Extract the [x, y] coordinate from the center of the cell holding the provided text.  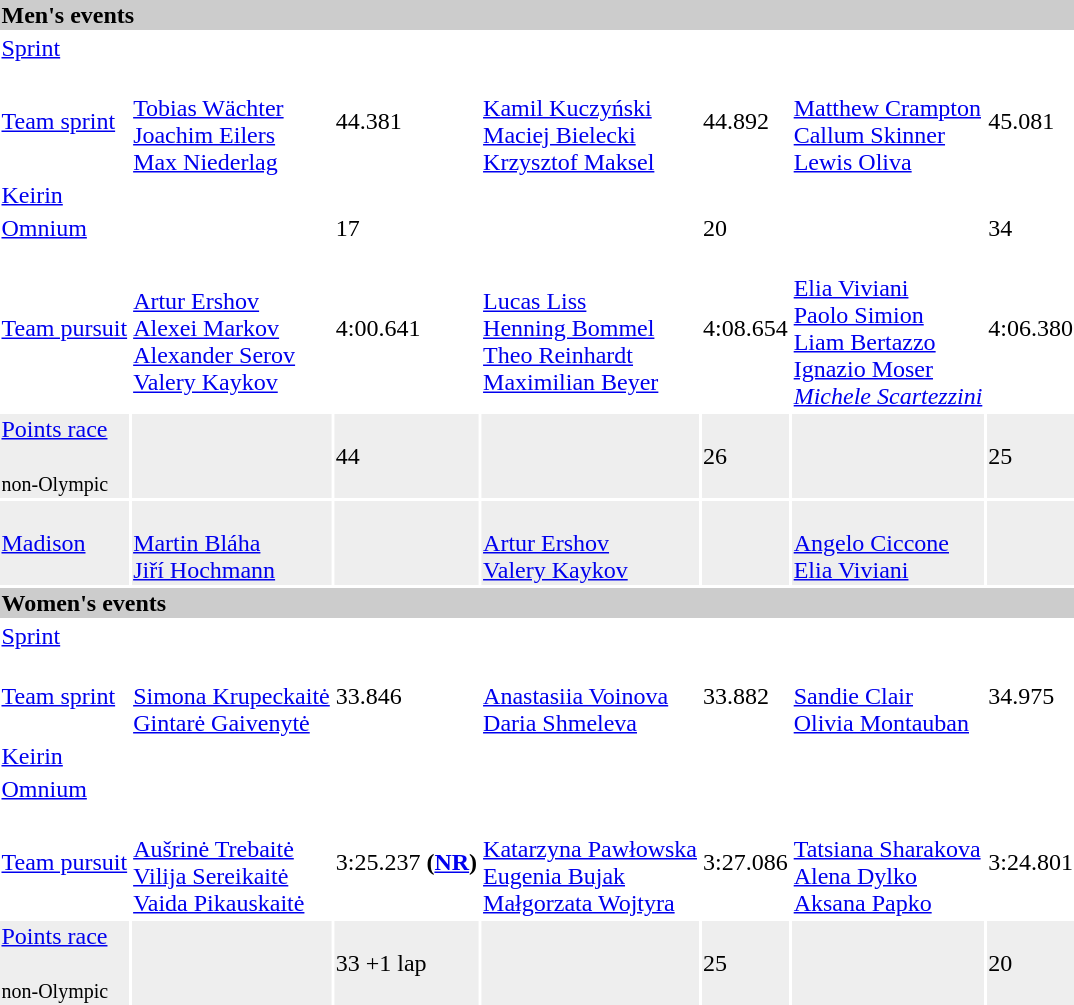
Katarzyna PawłowskaEugenia Bujak Małgorzata Wojtyra [590, 862]
Elia Viviani Paolo SimionLiam Bertazzo Ignazio MoserMichele Scartezzini [888, 328]
4:00.641 [406, 328]
3:25.237 (NR) [406, 862]
44.381 [406, 122]
17 [406, 228]
Kamil Kuczyński Maciej BieleckiKrzysztof Maksel [590, 122]
Aušrinė TrebaitėVilija Sereikaitė Vaida Pikauskaitė [232, 862]
25 [746, 963]
Tobias Wächter Joachim EilersMax Niederlag [232, 122]
44 [406, 456]
Men's events [537, 15]
Simona Krupeckaitė Gintarė Gaivenytė [232, 696]
Lucas Liss Henning BommelTheo Reinhardt Maximilian Beyer [590, 328]
3:27.086 [746, 862]
26 [746, 456]
Artur ErshovValery Kaykov [590, 543]
Tatsiana SharakovaAlena Dylko Aksana Papko [888, 862]
Madison [64, 543]
44.892 [746, 122]
Anastasiia Voinova Daria Shmeleva [590, 696]
4:08.654 [746, 328]
33.846 [406, 696]
20 [746, 228]
Women's events [537, 603]
33 +1 lap [406, 963]
Artur Ershov Alexei MarkovAlexander Serov Valery Kaykov [232, 328]
Sandie ClairOlivia Montauban [888, 696]
Matthew Crampton Callum SkinnerLewis Oliva [888, 122]
Angelo CicconeElia Viviani [888, 543]
Martin BláhaJiří Hochmann [232, 543]
33.882 [746, 696]
